Scan for the cell matching the given text and deliver its [x, y] coordinate at center. 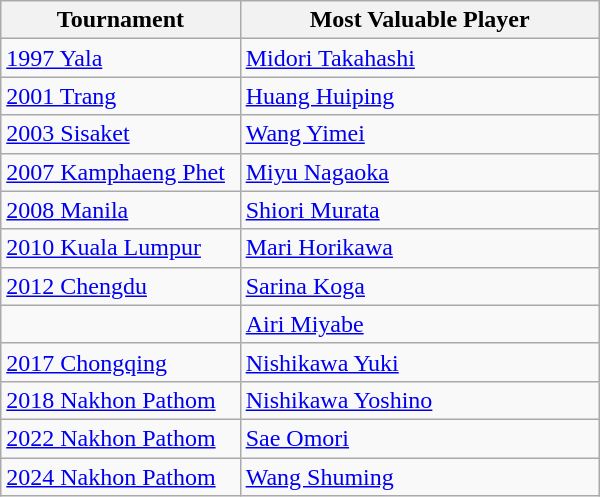
Nishikawa Yoshino [420, 400]
Mari Horikawa [420, 248]
2024 Nakhon Pathom [120, 477]
2003 Sisaket [120, 134]
Tournament [120, 20]
Wang Yimei [420, 134]
Miyu Nagaoka [420, 172]
Midori Takahashi [420, 58]
2012 Chengdu [120, 286]
2010 Kuala Lumpur [120, 248]
Huang Huiping [420, 96]
Sarina Koga [420, 286]
2022 Nakhon Pathom [120, 438]
Most Valuable Player [420, 20]
Shiori Murata [420, 210]
1997 Yala [120, 58]
2007 Kamphaeng Phet [120, 172]
2008 Manila [120, 210]
Wang Shuming [420, 477]
Sae Omori [420, 438]
Nishikawa Yuki [420, 362]
2001 Trang [120, 96]
2018 Nakhon Pathom [120, 400]
2017 Chongqing [120, 362]
Airi Miyabe [420, 324]
